Capture the cell that displays the provided text and extract its (x, y) central coordinate. 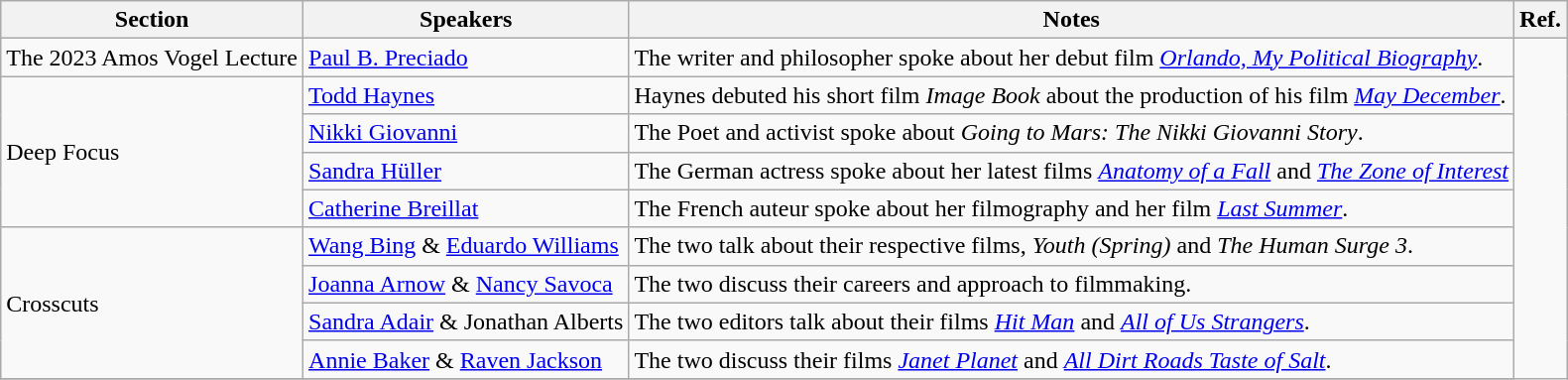
Todd Haynes (466, 95)
Deep Focus (153, 152)
Paul B. Preciado (466, 58)
The writer and philosopher spoke about her debut film Orlando, My Political Biography. (1071, 58)
The German actress spoke about her latest films Anatomy of a Fall and The Zone of Interest (1071, 171)
Notes (1071, 20)
Speakers (466, 20)
The two editors talk about their films Hit Man and All of Us Strangers. (1071, 321)
Joanna Arnow & Nancy Savoca (466, 284)
Sandra Hüller (466, 171)
Ref. (1541, 20)
The French auteur spoke about her filmography and her film Last Summer. (1071, 208)
Sandra Adair & Jonathan Alberts (466, 321)
The Poet and activist spoke about Going to Mars: The Nikki Giovanni Story. (1071, 133)
Nikki Giovanni (466, 133)
The two discuss their careers and approach to filmmaking. (1071, 284)
The two discuss their films Janet Planet and All Dirt Roads Taste of Salt. (1071, 359)
Section (153, 20)
Crosscuts (153, 303)
The 2023 Amos Vogel Lecture (153, 58)
Annie Baker & Raven Jackson (466, 359)
Haynes debuted his short film Image Book about the production of his film May December. (1071, 95)
Wang Bing & Eduardo Williams (466, 246)
Catherine Breillat (466, 208)
The two talk about their respective films, Youth (Spring) and The Human Surge 3. (1071, 246)
